Locate the cell with the specified text and output its [X, Y] center coordinate. 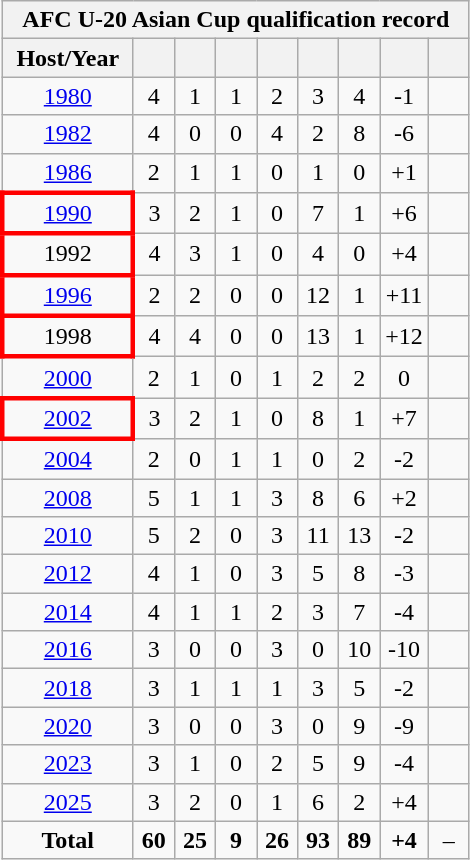
+2 [404, 497]
2018 [68, 688]
-1 [404, 96]
2004 [68, 459]
+1 [404, 173]
26 [276, 840]
1982 [68, 134]
2000 [68, 378]
2014 [68, 612]
60 [154, 840]
2008 [68, 497]
-3 [404, 574]
– [448, 840]
11 [318, 536]
93 [318, 840]
2002 [68, 418]
2010 [68, 536]
12 [318, 296]
89 [360, 840]
1990 [68, 214]
-9 [404, 726]
+12 [404, 336]
2016 [68, 650]
+7 [404, 418]
2020 [68, 726]
1980 [68, 96]
+6 [404, 214]
1998 [68, 336]
2012 [68, 574]
2023 [68, 764]
AFC U-20 Asian Cup qualification record [236, 20]
Host/Year [68, 58]
1986 [68, 173]
1996 [68, 296]
-10 [404, 650]
2025 [68, 802]
10 [360, 650]
Total [68, 840]
-6 [404, 134]
25 [194, 840]
+11 [404, 296]
1992 [68, 254]
